Locate the cell with the specified text and output its [X, Y] center coordinate. 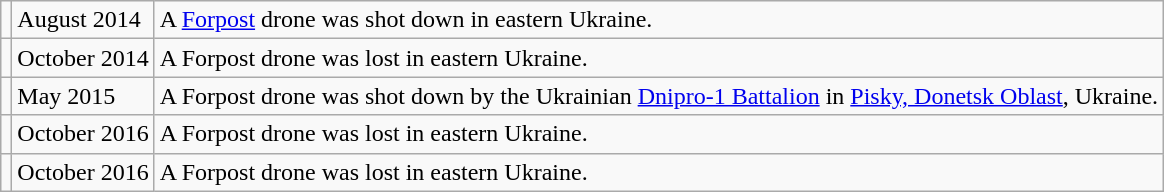
A Forpost drone was shot down in eastern Ukraine. [658, 20]
August 2014 [83, 20]
May 2015 [83, 96]
A Forpost drone was shot down by the Ukrainian Dnipro-1 Battalion in Pisky, Donetsk Oblast, Ukraine. [658, 96]
October 2014 [83, 58]
